Find where the given text appears and provide that cell's center as (x, y) coordinate. 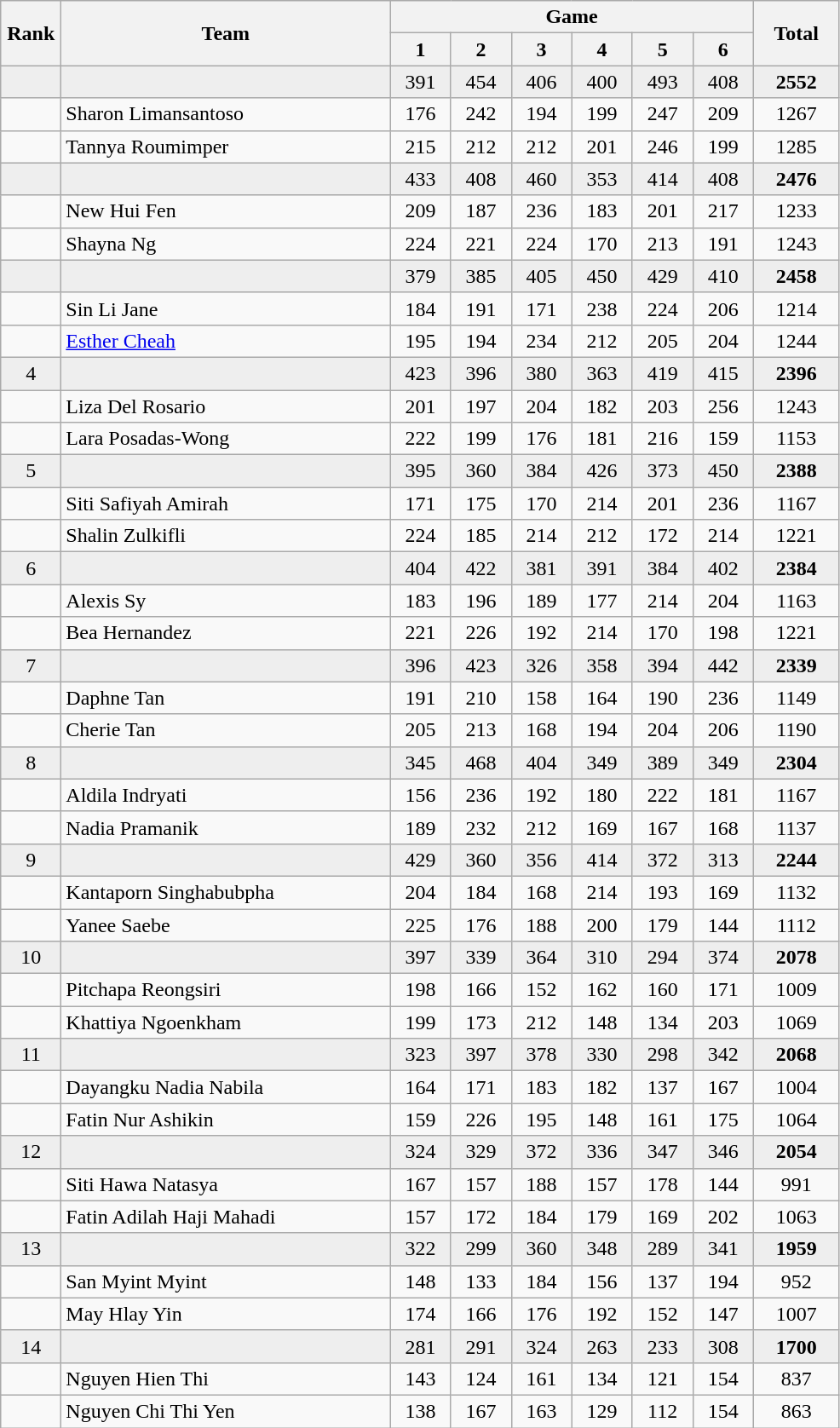
Siti Hawa Natasya (226, 1184)
177 (601, 601)
330 (601, 1055)
381 (542, 568)
402 (722, 568)
12 (31, 1152)
310 (601, 958)
322 (421, 1249)
1285 (796, 147)
313 (722, 860)
433 (421, 179)
193 (663, 892)
1 (421, 49)
347 (663, 1152)
162 (601, 990)
1004 (796, 1087)
215 (421, 147)
San Myint Myint (226, 1281)
232 (480, 827)
863 (796, 1411)
406 (542, 82)
190 (663, 698)
348 (601, 1249)
1700 (796, 1346)
133 (480, 1281)
13 (31, 1249)
364 (542, 958)
2388 (796, 471)
356 (542, 860)
281 (421, 1346)
1132 (796, 892)
112 (663, 1411)
Shayna Ng (226, 244)
138 (421, 1411)
180 (601, 795)
Daphne Tan (226, 698)
9 (31, 860)
442 (722, 665)
2396 (796, 373)
225 (421, 924)
Bea Hernandez (226, 633)
216 (663, 439)
263 (601, 1346)
379 (421, 276)
256 (722, 406)
129 (601, 1411)
1244 (796, 341)
298 (663, 1055)
363 (601, 373)
143 (421, 1379)
1069 (796, 1022)
346 (722, 1152)
Khattiya Ngoenkham (226, 1022)
374 (722, 958)
Total (796, 33)
454 (480, 82)
Fatin Nur Ashikin (226, 1120)
1233 (796, 211)
163 (542, 1411)
2304 (796, 763)
2078 (796, 958)
329 (480, 1152)
217 (722, 211)
238 (601, 308)
358 (601, 665)
246 (663, 147)
158 (542, 698)
234 (542, 341)
Liza Del Rosario (226, 406)
394 (663, 665)
174 (421, 1314)
147 (722, 1314)
380 (542, 373)
2552 (796, 82)
341 (722, 1249)
Kantaporn Singhabubpha (226, 892)
353 (601, 179)
410 (722, 276)
2 (480, 49)
991 (796, 1184)
415 (722, 373)
339 (480, 958)
8 (31, 763)
Cherie Tan (226, 730)
405 (542, 276)
197 (480, 406)
426 (601, 471)
Shalin Zulkifli (226, 536)
291 (480, 1346)
178 (663, 1184)
187 (480, 211)
1063 (796, 1217)
345 (421, 763)
Nguyen Chi Thi Yen (226, 1411)
2339 (796, 665)
Nguyen Hien Thi (226, 1379)
Fatin Adilah Haji Mahadi (226, 1217)
468 (480, 763)
160 (663, 990)
May Hlay Yin (226, 1314)
196 (480, 601)
202 (722, 1217)
Game (572, 17)
11 (31, 1055)
1267 (796, 114)
185 (480, 536)
299 (480, 1249)
Esther Cheah (226, 341)
210 (480, 698)
Siti Safiyah Amirah (226, 504)
294 (663, 958)
247 (663, 114)
1149 (796, 698)
289 (663, 1249)
419 (663, 373)
14 (31, 1346)
2476 (796, 179)
308 (722, 1346)
395 (421, 471)
Lara Posadas-Wong (226, 439)
Rank (31, 33)
Sin Li Jane (226, 308)
173 (480, 1022)
342 (722, 1055)
326 (542, 665)
200 (601, 924)
Tannya Roumimper (226, 147)
Sharon Limansantoso (226, 114)
1214 (796, 308)
378 (542, 1055)
1153 (796, 439)
1190 (796, 730)
124 (480, 1379)
10 (31, 958)
242 (480, 114)
New Hui Fen (226, 211)
1064 (796, 1120)
323 (421, 1055)
952 (796, 1281)
Yanee Saebe (226, 924)
1112 (796, 924)
385 (480, 276)
493 (663, 82)
1959 (796, 1249)
Team (226, 33)
Nadia Pramanik (226, 827)
2068 (796, 1055)
121 (663, 1379)
7 (31, 665)
1163 (796, 601)
1137 (796, 827)
2458 (796, 276)
Dayangku Nadia Nabila (226, 1087)
460 (542, 179)
Alexis Sy (226, 601)
2384 (796, 568)
400 (601, 82)
1007 (796, 1314)
233 (663, 1346)
Pitchapa Reongsiri (226, 990)
389 (663, 763)
373 (663, 471)
Aldila Indryati (226, 795)
422 (480, 568)
3 (542, 49)
837 (796, 1379)
2244 (796, 860)
1009 (796, 990)
2054 (796, 1152)
336 (601, 1152)
